Pinpoint the cell where the given text exists, returning its (x, y) midpoint coordinate. 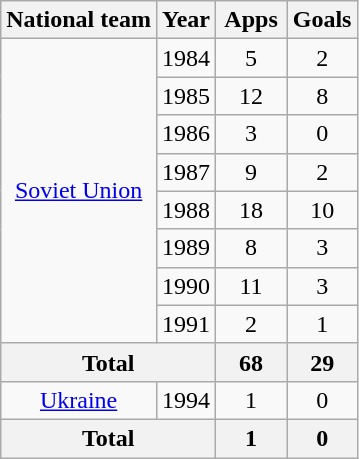
Goals (322, 20)
National team (79, 20)
29 (322, 362)
68 (252, 362)
Soviet Union (79, 191)
1985 (186, 96)
1989 (186, 248)
11 (252, 286)
Ukraine (79, 400)
5 (252, 58)
1994 (186, 400)
1986 (186, 134)
10 (322, 210)
12 (252, 96)
1987 (186, 172)
1991 (186, 324)
1990 (186, 286)
1988 (186, 210)
18 (252, 210)
1984 (186, 58)
Apps (252, 20)
9 (252, 172)
Year (186, 20)
